Detect which cell encompasses the target text, then output its (x, y) center coordinate. 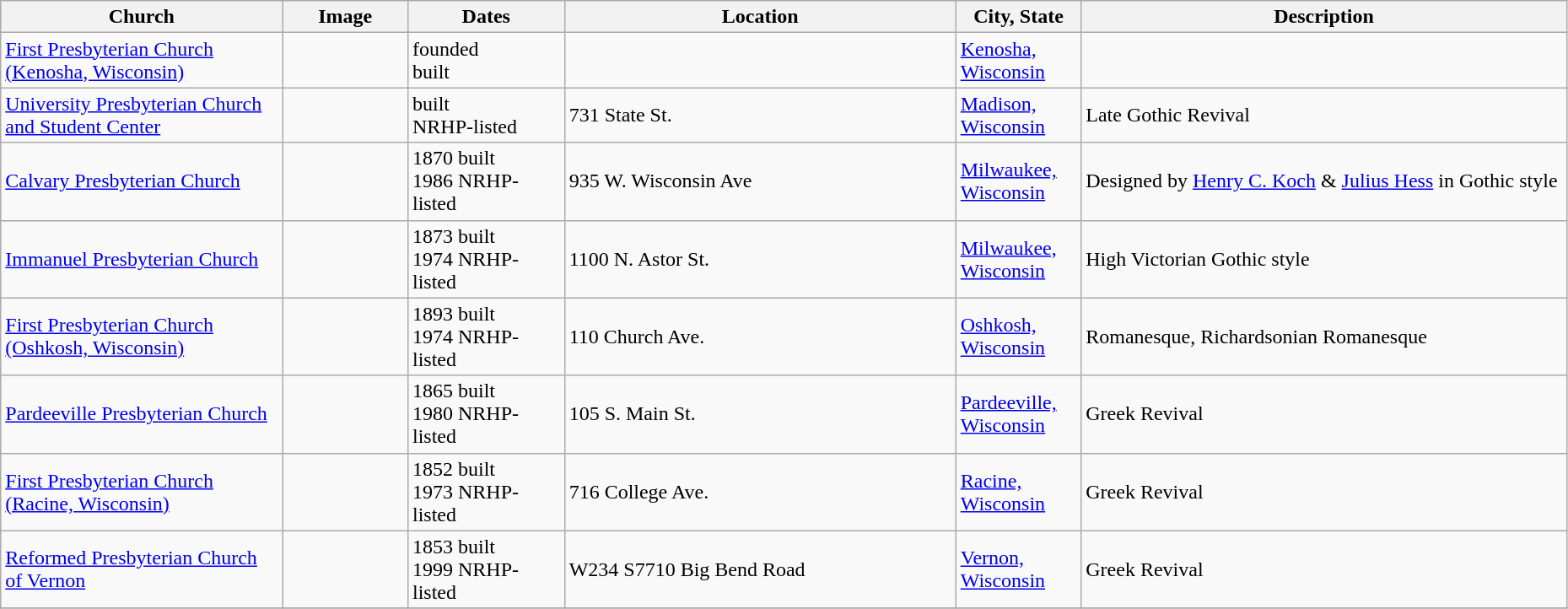
Vernon, Wisconsin (1019, 569)
Calvary Presbyterian Church (142, 181)
High Victorian Gothic style (1324, 259)
110 Church Ave. (760, 337)
built NRHP-listed (486, 115)
Description (1324, 17)
Kenosha, Wisconsin (1019, 61)
W234 S7710 Big Bend Road (760, 569)
1865 built1980 NRHP-listed (486, 414)
Church (142, 17)
University Presbyterian Church and Student Center (142, 115)
Location (760, 17)
1852 built1973 NRHP-listed (486, 492)
founded built (486, 61)
Oshkosh, Wisconsin (1019, 337)
1853 built1999 NRHP-listed (486, 569)
First Presbyterian Church (Kenosha, Wisconsin) (142, 61)
First Presbyterian Church (Racine, Wisconsin) (142, 492)
Reformed Presbyterian Church of Vernon (142, 569)
731 State St. (760, 115)
Immanuel Presbyterian Church (142, 259)
Designed by Henry C. Koch & Julius Hess in Gothic style (1324, 181)
Dates (486, 17)
Romanesque, Richardsonian Romanesque (1324, 337)
Image (346, 17)
1873 built1974 NRHP-listed (486, 259)
716 College Ave. (760, 492)
1100 N. Astor St. (760, 259)
1893 built1974 NRHP-listed (486, 337)
Pardeeville Presbyterian Church (142, 414)
Madison, Wisconsin (1019, 115)
First Presbyterian Church (Oshkosh, Wisconsin) (142, 337)
1870 built1986 NRHP-listed (486, 181)
105 S. Main St. (760, 414)
Late Gothic Revival (1324, 115)
935 W. Wisconsin Ave (760, 181)
Racine, Wisconsin (1019, 492)
Pardeeville, Wisconsin (1019, 414)
City, State (1019, 17)
